Return (X, Y) of the center of cell containing provided text 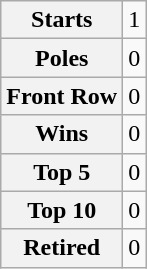
Retired (62, 248)
Starts (62, 20)
Top 10 (62, 210)
Wins (62, 134)
Poles (62, 58)
Front Row (62, 96)
1 (134, 20)
Top 5 (62, 172)
